Scan for the cell matching the given text and deliver its [X, Y] coordinate at center. 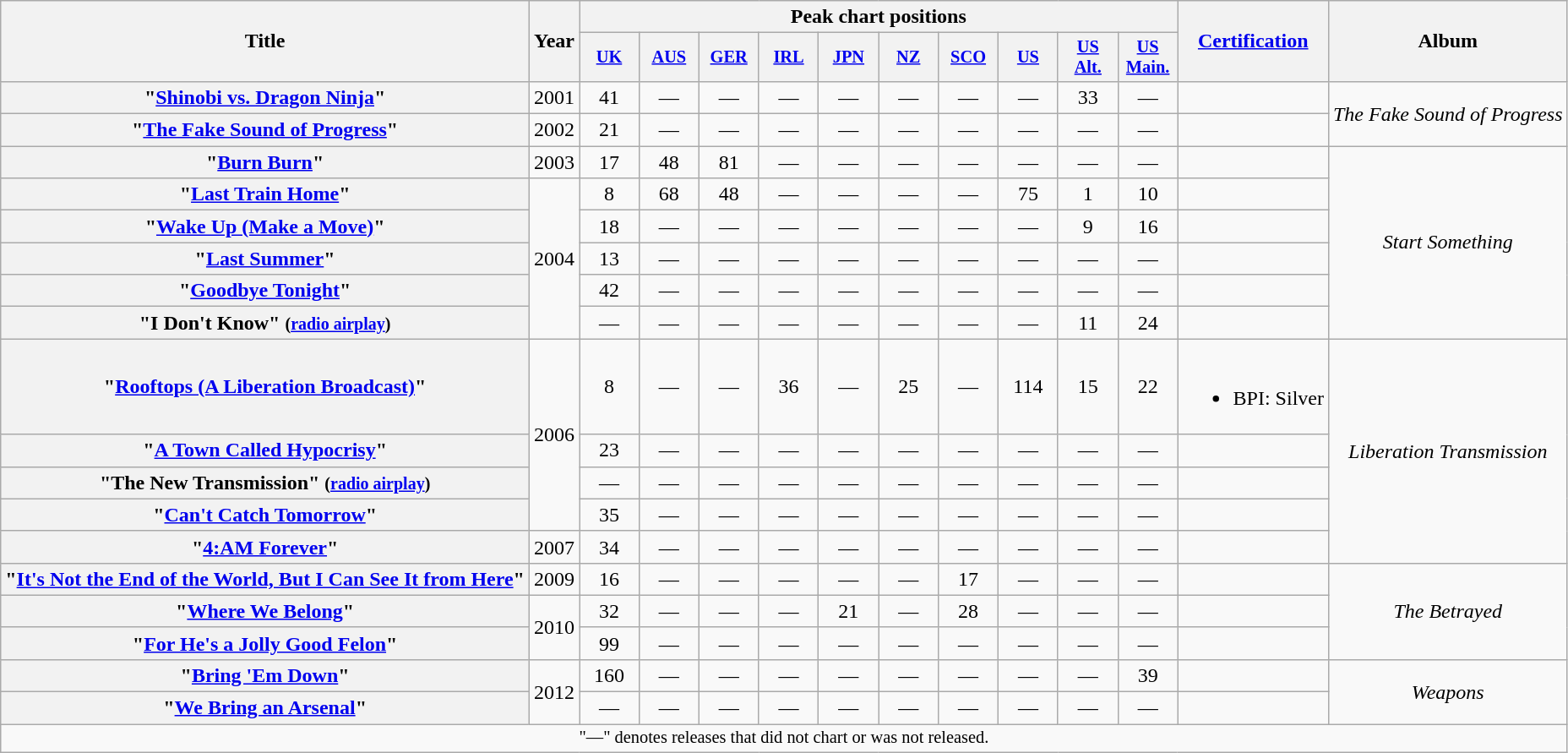
11 [1088, 323]
Title [265, 41]
"It's Not the End of the World, But I Can See It from Here" [265, 579]
"The Fake Sound of Progress" [265, 130]
99 [610, 643]
"For He's a Jolly Good Felon" [265, 643]
AUS [669, 57]
SCO [968, 57]
"Bring 'Em Down" [265, 675]
9 [1088, 226]
2007 [554, 547]
114 [1029, 387]
"Goodbye Tonight" [265, 291]
"Last Train Home" [265, 194]
Certification [1253, 41]
28 [968, 611]
Start Something [1448, 243]
IRL [789, 57]
75 [1029, 194]
25 [909, 387]
32 [610, 611]
36 [789, 387]
41 [610, 97]
18 [610, 226]
USAlt. [1088, 57]
BPI: Silver [1253, 387]
"I Don't Know" (radio airplay) [265, 323]
15 [1088, 387]
Album [1448, 41]
UK [610, 57]
2010 [554, 627]
"Last Summer" [265, 259]
2002 [554, 130]
GER [728, 57]
33 [1088, 97]
"We Bring an Arsenal" [265, 708]
10 [1147, 194]
22 [1147, 387]
"The New Transmission" (radio airplay) [265, 483]
"Wake Up (Make a Move)" [265, 226]
2009 [554, 579]
"4:AM Forever" [265, 547]
81 [728, 162]
1 [1088, 194]
2006 [554, 434]
24 [1147, 323]
"Burn Burn" [265, 162]
USMain. [1147, 57]
Peak chart positions [879, 17]
"—" denotes releases that did not chart or was not released. [784, 739]
13 [610, 259]
23 [610, 450]
2003 [554, 162]
"Shinobi vs. Dragon Ninja" [265, 97]
42 [610, 291]
35 [610, 515]
NZ [909, 57]
"A Town Called Hypocrisy" [265, 450]
Year [554, 41]
"Rooftops (A Liberation Broadcast)" [265, 387]
"Where We Belong" [265, 611]
2004 [554, 259]
"Can't Catch Tomorrow" [265, 515]
39 [1147, 675]
2012 [554, 691]
Liberation Transmission [1448, 451]
160 [610, 675]
JPN [848, 57]
2001 [554, 97]
68 [669, 194]
The Fake Sound of Progress [1448, 113]
US [1029, 57]
The Betrayed [1448, 611]
34 [610, 547]
Weapons [1448, 691]
